Identify which cell holds the provided text, then report its (x, y) central coordinate. 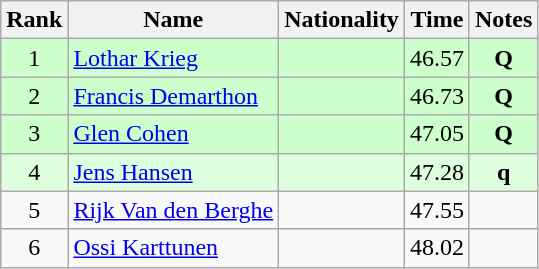
Ossi Karttunen (174, 248)
3 (34, 134)
48.02 (436, 248)
5 (34, 210)
6 (34, 248)
2 (34, 96)
Francis Demarthon (174, 96)
Glen Cohen (174, 134)
Jens Hansen (174, 172)
1 (34, 58)
Name (174, 20)
4 (34, 172)
46.57 (436, 58)
Rijk Van den Berghe (174, 210)
47.28 (436, 172)
q (503, 172)
Lothar Krieg (174, 58)
47.05 (436, 134)
Nationality (342, 20)
Time (436, 20)
Rank (34, 20)
47.55 (436, 210)
46.73 (436, 96)
Notes (503, 20)
